Output the (X, Y) coordinate of the center of the cell containing the given text.  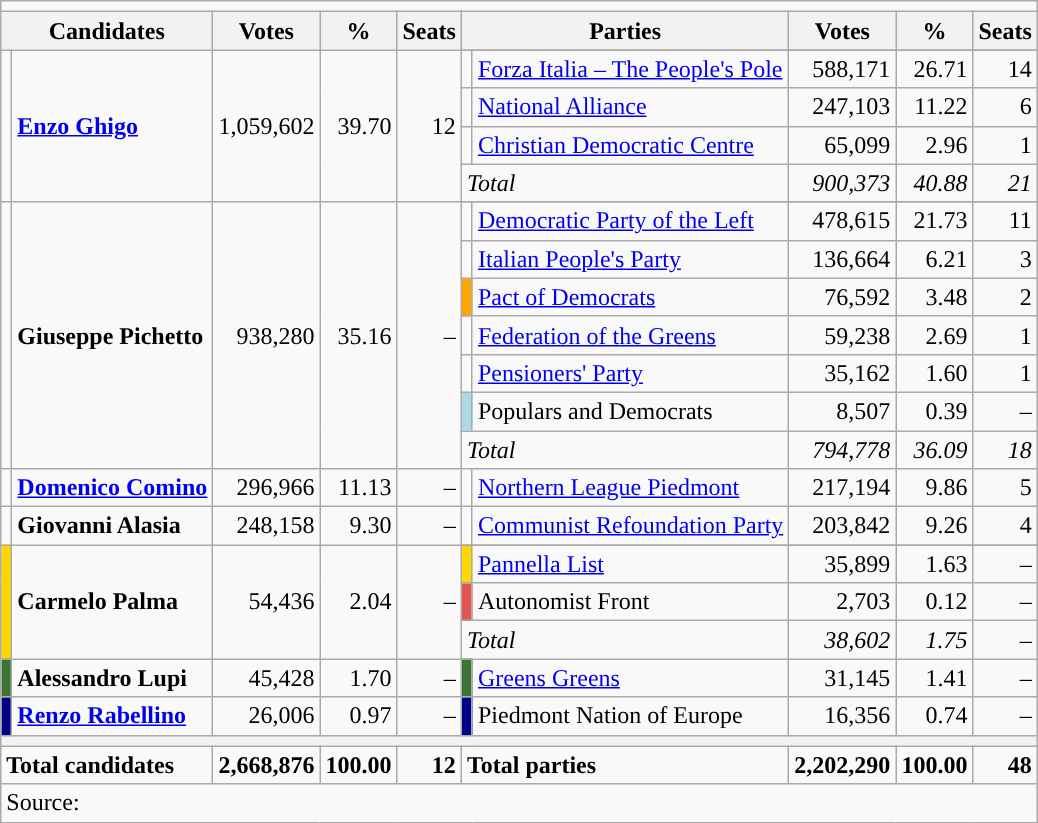
Giuseppe Pichetto (112, 335)
0.97 (358, 716)
2.04 (358, 602)
Pannella List (630, 564)
Enzo Ghigo (112, 126)
26.71 (934, 69)
35,162 (842, 373)
Populars and Democrats (630, 411)
1,059,602 (266, 126)
Source: (520, 803)
36.09 (934, 449)
248,158 (266, 526)
2,202,290 (842, 765)
0.74 (934, 716)
65,099 (842, 145)
6 (1005, 107)
2.96 (934, 145)
14 (1005, 69)
9.30 (358, 526)
Autonomist Front (630, 602)
38,602 (842, 640)
4 (1005, 526)
136,664 (842, 259)
900,373 (842, 183)
Pact of Democrats (630, 297)
Candidates (107, 31)
8,507 (842, 411)
296,966 (266, 488)
40.88 (934, 183)
Northern League Piedmont (630, 488)
794,778 (842, 449)
Piedmont Nation of Europe (630, 716)
2,668,876 (266, 765)
3.48 (934, 297)
Greens Greens (630, 678)
11.13 (358, 488)
938,280 (266, 335)
0.12 (934, 602)
1.41 (934, 678)
478,615 (842, 221)
3 (1005, 259)
9.86 (934, 488)
59,238 (842, 335)
54,436 (266, 602)
1.75 (934, 640)
247,103 (842, 107)
Domenico Comino (112, 488)
Forza Italia – The People's Pole (630, 69)
1.60 (934, 373)
11 (1005, 221)
6.21 (934, 259)
Democratic Party of the Left (630, 221)
Renzo Rabellino (112, 716)
5 (1005, 488)
16,356 (842, 716)
9.26 (934, 526)
Italian People's Party (630, 259)
48 (1005, 765)
217,194 (842, 488)
Carmelo Palma (112, 602)
Parties (624, 31)
2,703 (842, 602)
Communist Refoundation Party (630, 526)
Federation of the Greens (630, 335)
1.63 (934, 564)
21 (1005, 183)
2.69 (934, 335)
31,145 (842, 678)
588,171 (842, 69)
39.70 (358, 126)
Giovanni Alasia (112, 526)
0.39 (934, 411)
45,428 (266, 678)
26,006 (266, 716)
35.16 (358, 335)
Pensioners' Party (630, 373)
Christian Democratic Centre (630, 145)
Alessandro Lupi (112, 678)
18 (1005, 449)
National Alliance (630, 107)
35,899 (842, 564)
21.73 (934, 221)
2 (1005, 297)
Total parties (624, 765)
203,842 (842, 526)
76,592 (842, 297)
1.70 (358, 678)
Total candidates (107, 765)
11.22 (934, 107)
